Extract the [x, y] coordinate from the center of the cell holding the provided text.  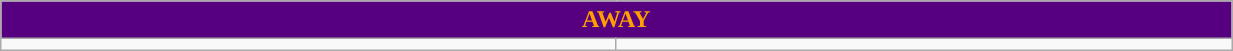
AWAY [616, 20]
